Provide the (X, Y) coordinate of the cell's center where the given text is located.  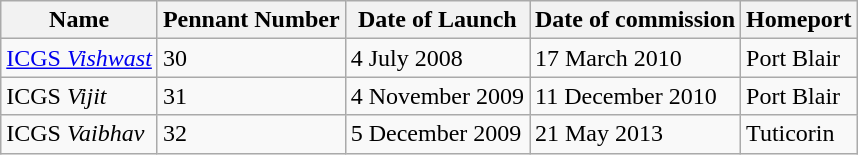
Tuticorin (799, 134)
11 December 2010 (636, 96)
Homeport (799, 20)
ICGS Vaibhav (80, 134)
17 March 2010 (636, 58)
ICGS Vijit (80, 96)
Date of Launch (437, 20)
4 November 2009 (437, 96)
21 May 2013 (636, 134)
Date of commission (636, 20)
5 December 2009 (437, 134)
Name (80, 20)
4 July 2008 (437, 58)
32 (251, 134)
31 (251, 96)
Pennant Number (251, 20)
30 (251, 58)
ICGS Vishwast (80, 58)
